Capture the cell that displays the provided text and extract its (x, y) central coordinate. 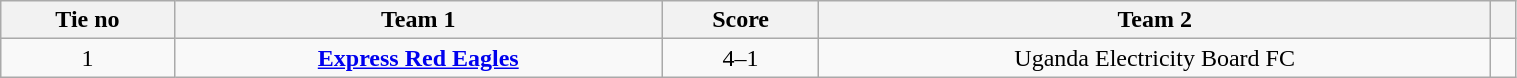
Team 2 (1155, 20)
Team 1 (418, 20)
Tie no (88, 20)
Express Red Eagles (418, 58)
Uganda Electricity Board FC (1155, 58)
1 (88, 58)
Score (740, 20)
4–1 (740, 58)
